For the text-containing cell, return its midpoint in (x, y) coordinate format. 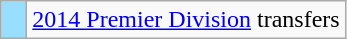
2014 Premier Division transfers (186, 20)
